Extract the (x, y) coordinate from the center of the cell holding the provided text.  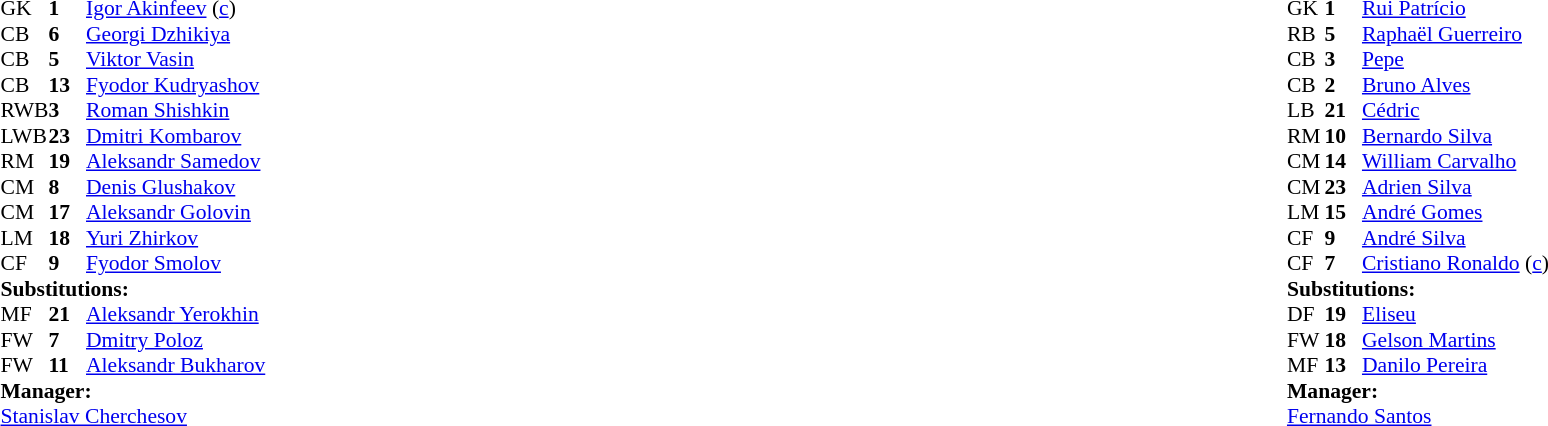
Georgi Dzhikiya (176, 34)
Aleksandr Samedov (176, 161)
17 (67, 213)
15 (1343, 213)
Aleksandr Yerokhin (176, 315)
Substitutions: (132, 289)
14 (1343, 161)
6 (67, 34)
Dmitry Poloz (176, 340)
Fyodor Kudryashov (176, 85)
Yuri Zhirkov (176, 238)
8 (67, 187)
Roman Shishkin (176, 111)
Viktor Vasin (176, 59)
LWB (24, 136)
RB (1306, 34)
Fyodor Smolov (176, 263)
LB (1306, 111)
DF (1306, 315)
Aleksandr Bukharov (176, 365)
RWB (24, 111)
Manager: (132, 391)
2 (1343, 85)
10 (1343, 136)
11 (67, 365)
Denis Glushakov (176, 187)
Aleksandr Golovin (176, 213)
Dmitri Kombarov (176, 136)
